Output the [x, y] coordinate of the center of the cell containing the given text.  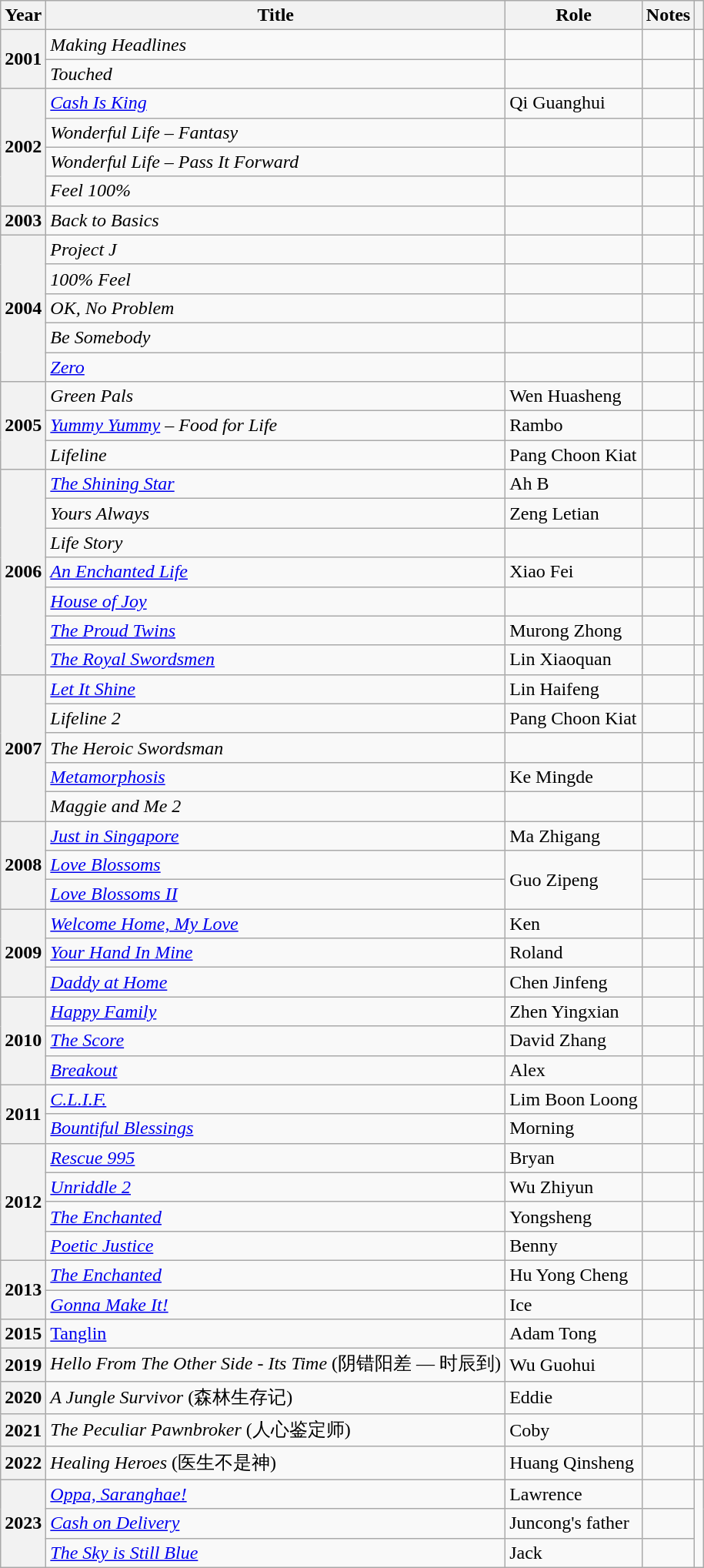
Breakout [275, 1070]
Just in Singapore [275, 835]
The Peculiar Pawnbroker (人心鉴定师) [275, 1430]
2022 [23, 1463]
Lifeline 2 [275, 718]
Role [574, 15]
Maggie and Me 2 [275, 806]
Morning [574, 1128]
2011 [23, 1114]
Yongsheng [574, 1216]
Bryan [574, 1158]
Zhen Yingxian [574, 1011]
2013 [23, 1289]
2019 [23, 1366]
Life Story [275, 543]
Project J [275, 249]
Yours Always [275, 513]
Xiao Fei [574, 572]
Tanglin [275, 1334]
Year [23, 15]
Chen Jinfeng [574, 982]
Wu Guohui [574, 1366]
2009 [23, 953]
Hello From The Other Side - Its Time (阴错阳差 — 时辰到) [275, 1366]
Welcome Home, My Love [275, 924]
C.L.I.F. [275, 1099]
Zero [275, 367]
Alex [574, 1070]
Happy Family [275, 1011]
House of Joy [275, 601]
Poetic Justice [275, 1245]
2001 [23, 59]
Wonderful Life – Fantasy [275, 132]
Ice [574, 1305]
2006 [23, 572]
Your Hand In Mine [275, 953]
Wu Zhiyun [574, 1187]
Lin Xiaoquan [574, 660]
Benny [574, 1245]
The Shining Star [275, 484]
Metamorphosis [275, 777]
Ah B [574, 484]
2003 [23, 220]
Ke Mingde [574, 777]
Murong Zhong [574, 630]
Love Blossoms II [275, 894]
Juncong's father [574, 1523]
2012 [23, 1202]
Yummy Yummy – Food for Life [275, 426]
Let It Shine [275, 689]
2002 [23, 147]
Cash on Delivery [275, 1523]
Cash Is King [275, 103]
Notes [668, 15]
Touched [275, 74]
Jack [574, 1553]
Qi Guanghui [574, 103]
Gonna Make It! [275, 1305]
2005 [23, 426]
Adam Tong [574, 1334]
The Royal Swordsmen [275, 660]
Huang Qinsheng [574, 1463]
Feel 100% [275, 191]
2007 [23, 747]
The Proud Twins [275, 630]
Lifeline [275, 455]
Ken [574, 924]
Lin Haifeng [574, 689]
2021 [23, 1430]
Coby [574, 1430]
2010 [23, 1041]
The Score [275, 1041]
Zeng Letian [574, 513]
David Zhang [574, 1041]
Rambo [574, 426]
Ma Zhigang [574, 835]
Rescue 995 [275, 1158]
Back to Basics [275, 220]
100% Feel [275, 279]
Wen Huasheng [574, 396]
Oppa, Saranghae! [275, 1494]
Daddy at Home [275, 982]
2015 [23, 1334]
Be Somebody [275, 337]
Bountiful Blessings [275, 1128]
Love Blossoms [275, 865]
Making Headlines [275, 45]
OK, No Problem [275, 308]
The Heroic Swordsman [275, 747]
A Jungle Survivor (森林生存记) [275, 1398]
Wonderful Life – Pass It Forward [275, 162]
2023 [23, 1523]
Title [275, 15]
Green Pals [275, 396]
Hu Yong Cheng [574, 1275]
Healing Heroes (医生不是神) [275, 1463]
Roland [574, 953]
2004 [23, 308]
Guo Zipeng [574, 880]
The Sky is Still Blue [275, 1553]
2020 [23, 1398]
Lim Boon Loong [574, 1099]
2008 [23, 864]
Eddie [574, 1398]
Lawrence [574, 1494]
An Enchanted Life [275, 572]
Unriddle 2 [275, 1187]
